Locate the cell with the specified text and output its (x, y) center coordinate. 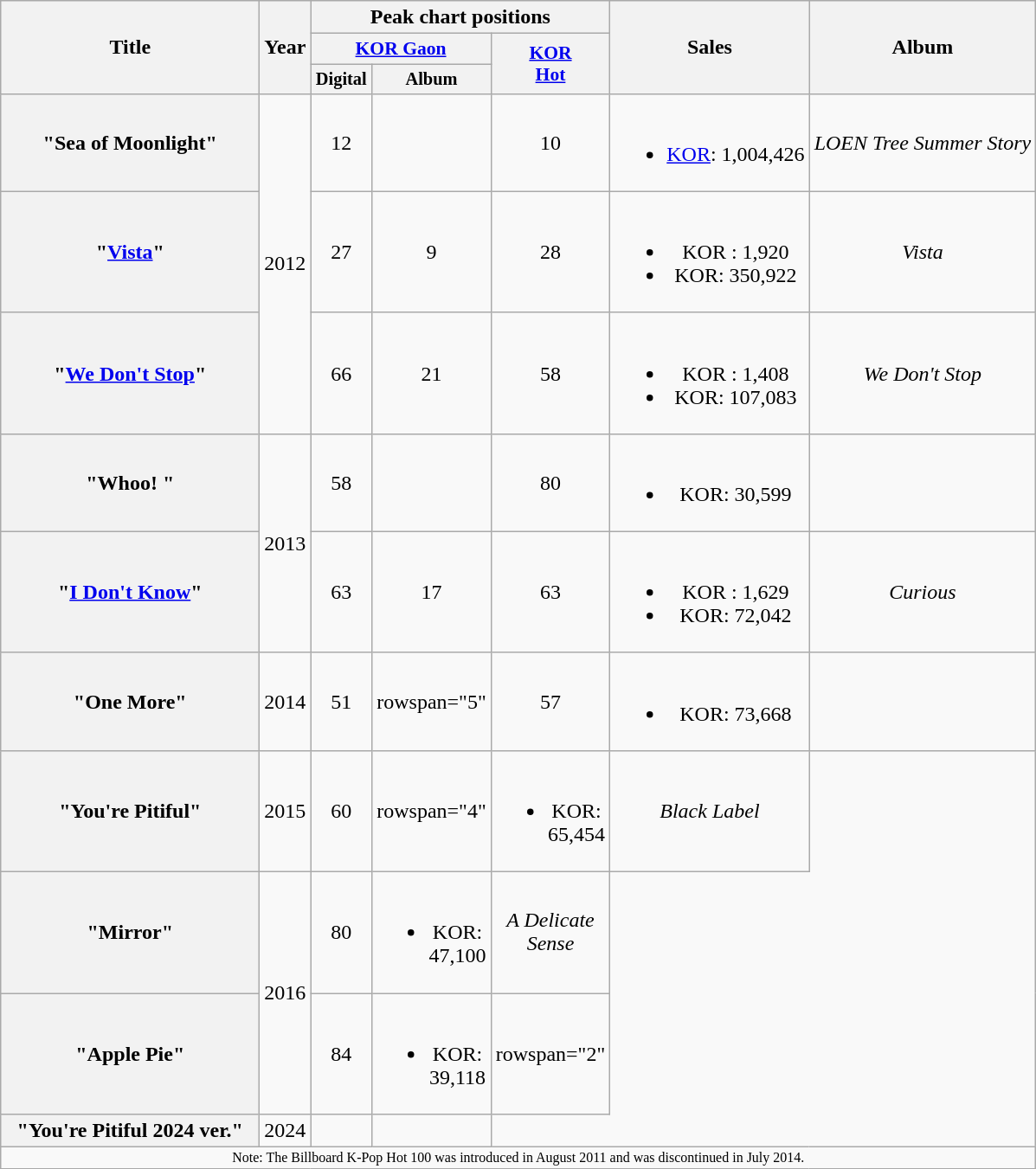
"Apple Pie" (130, 1054)
Black Label (710, 811)
Title (130, 47)
10 (550, 142)
KOR: 1,004,426 (710, 142)
"I Don't Know" (130, 592)
"One More" (130, 701)
We Don't Stop (923, 373)
12 (341, 142)
"Whoo! " (130, 483)
KOR: 73,668 (710, 701)
51 (341, 701)
"Sea of Moonlight" (130, 142)
Peak chart positions (460, 17)
KOR : 1,408KOR: 107,083 (710, 373)
Digital (341, 79)
LOEN Tree Summer Story (923, 142)
Sales (710, 47)
2016 (286, 993)
"Mirror" (130, 933)
28 (550, 252)
KOR : 1,920KOR: 350,922 (710, 252)
60 (341, 811)
66 (341, 373)
KOR: 47,100 (432, 933)
27 (341, 252)
2012 (286, 263)
Curious (923, 592)
KOR: 30,599 (710, 483)
9 (432, 252)
2024 (286, 1131)
"We Don't Stop" (130, 373)
Year (286, 47)
17 (432, 592)
2013 (286, 543)
A Delicate Sense (550, 933)
84 (341, 1054)
KORHot (550, 64)
Note: The Billboard K-Pop Hot 100 was introduced in August 2011 and was discontinued in July 2014. (518, 1158)
KOR: 39,118 (432, 1054)
rowspan="2" (550, 1054)
KOR Gaon (401, 49)
"You're Pitiful 2024 ver." (130, 1131)
2014 (286, 701)
57 (550, 701)
"You're Pitiful" (130, 811)
21 (432, 373)
KOR : 1,629KOR: 72,042 (710, 592)
"Vista" (130, 252)
rowspan="4" (432, 811)
KOR: 65,454 (550, 811)
rowspan="5" (432, 701)
2015 (286, 811)
Vista (923, 252)
